Provide the [x, y] coordinate of the cell's center where the given text is located.  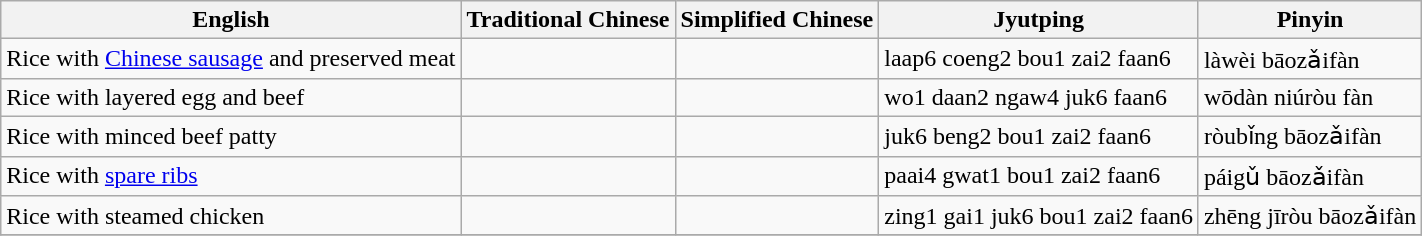
zing1 gai1 juk6 bou1 zai2 faan6 [1039, 216]
laap6 coeng2 bou1 zai2 faan6 [1039, 59]
Traditional Chinese [568, 20]
wo1 daan2 ngaw4 juk6 faan6 [1039, 97]
làwèi bāozǎifàn [1310, 59]
Simplified Chinese [777, 20]
Rice with spare ribs [231, 176]
Rice with steamed chicken [231, 216]
Rice with minced beef patty [231, 136]
Rice with Chinese sausage and preserved meat [231, 59]
juk6 beng2 bou1 zai2 faan6 [1039, 136]
Jyutping [1039, 20]
English [231, 20]
Rice with layered egg and beef [231, 97]
paai4 gwat1 bou1 zai2 faan6 [1039, 176]
páigǔ bāozǎifàn [1310, 176]
Pinyin [1310, 20]
ròubǐng bāozǎifàn [1310, 136]
wōdàn niúròu fàn [1310, 97]
zhēng jīròu bāozǎifàn [1310, 216]
